Return the [x, y] coordinate for the center point of the cell that contains the specified text.  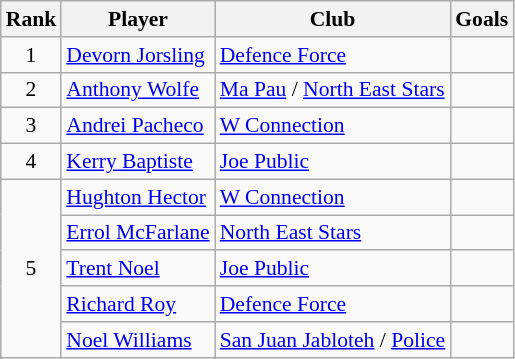
4 [32, 162]
Andrei Pacheco [138, 126]
5 [32, 268]
Club [333, 19]
Player [138, 19]
Errol McFarlane [138, 233]
Trent Noel [138, 269]
Anthony Wolfe [138, 90]
Devorn Jorsling [138, 55]
Noel Williams [138, 340]
Rank [32, 19]
3 [32, 126]
Goals [482, 19]
Kerry Baptiste [138, 162]
San Juan Jabloteh / Police [333, 340]
2 [32, 90]
Ma Pau / North East Stars [333, 90]
1 [32, 55]
North East Stars [333, 233]
Richard Roy [138, 304]
Hughton Hector [138, 197]
